Return the (X, Y) coordinate for the center point of the cell that contains the specified text.  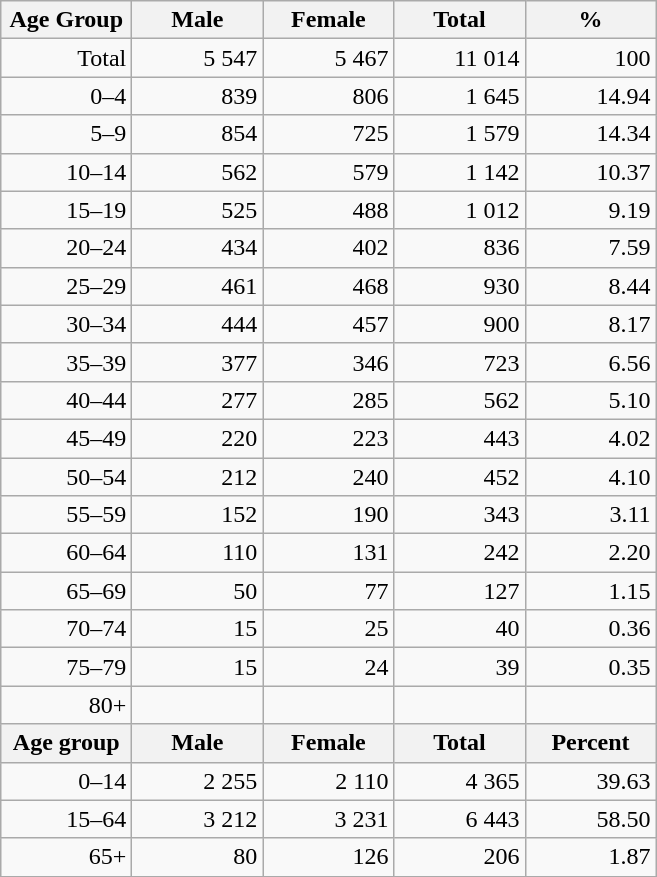
8.17 (590, 324)
131 (328, 553)
346 (328, 362)
285 (328, 400)
343 (460, 515)
25 (328, 629)
25–29 (66, 286)
110 (198, 553)
1 645 (460, 96)
900 (460, 324)
80 (198, 857)
854 (198, 134)
3.11 (590, 515)
240 (328, 477)
65+ (66, 857)
40 (460, 629)
206 (460, 857)
6.56 (590, 362)
0–4 (66, 96)
35–39 (66, 362)
Age group (66, 743)
39.63 (590, 781)
468 (328, 286)
15–64 (66, 819)
0–14 (66, 781)
50–54 (66, 477)
15–19 (66, 210)
402 (328, 248)
1.87 (590, 857)
452 (460, 477)
100 (590, 58)
Percent (590, 743)
377 (198, 362)
457 (328, 324)
9.19 (590, 210)
58.50 (590, 819)
24 (328, 667)
839 (198, 96)
55–59 (66, 515)
3 231 (328, 819)
242 (460, 553)
75–79 (66, 667)
0.35 (590, 667)
443 (460, 438)
223 (328, 438)
77 (328, 591)
6 443 (460, 819)
806 (328, 96)
45–49 (66, 438)
836 (460, 248)
1 012 (460, 210)
1 142 (460, 172)
10–14 (66, 172)
4.02 (590, 438)
Age Group (66, 20)
2 255 (198, 781)
190 (328, 515)
5 547 (198, 58)
212 (198, 477)
39 (460, 667)
60–64 (66, 553)
152 (198, 515)
444 (198, 324)
723 (460, 362)
1 579 (460, 134)
1.15 (590, 591)
3 212 (198, 819)
30–34 (66, 324)
4 365 (460, 781)
7.59 (590, 248)
725 (328, 134)
488 (328, 210)
525 (198, 210)
126 (328, 857)
2 110 (328, 781)
579 (328, 172)
0.36 (590, 629)
930 (460, 286)
10.37 (590, 172)
8.44 (590, 286)
5.10 (590, 400)
5 467 (328, 58)
14.94 (590, 96)
2.20 (590, 553)
220 (198, 438)
4.10 (590, 477)
65–69 (66, 591)
461 (198, 286)
434 (198, 248)
20–24 (66, 248)
70–74 (66, 629)
277 (198, 400)
5–9 (66, 134)
% (590, 20)
40–44 (66, 400)
14.34 (590, 134)
50 (198, 591)
127 (460, 591)
11 014 (460, 58)
80+ (66, 705)
